From the cell containing the given text, extract its center point as (X, Y) coordinate. 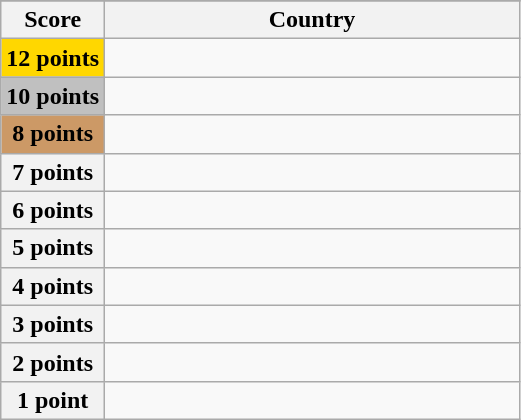
7 points (53, 172)
Country (312, 20)
8 points (53, 134)
Score (53, 20)
6 points (53, 210)
12 points (53, 58)
4 points (53, 286)
5 points (53, 248)
10 points (53, 96)
1 point (53, 400)
2 points (53, 362)
3 points (53, 324)
